Locate the cell with the specified text and output its [X, Y] center coordinate. 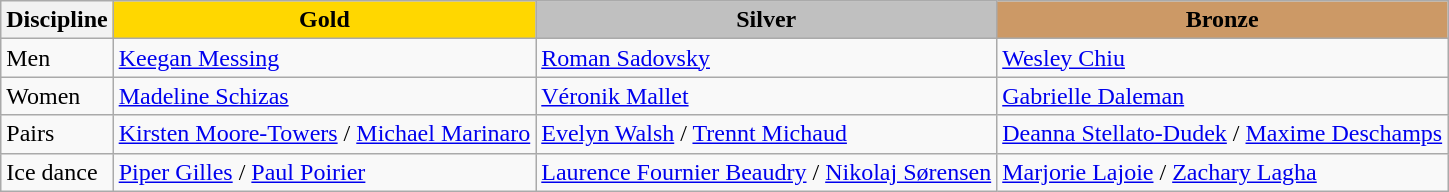
Gold [324, 20]
Men [57, 58]
Piper Gilles / Paul Poirier [324, 172]
Keegan Messing [324, 58]
Laurence Fournier Beaudry / Nikolaj Sørensen [766, 172]
Roman Sadovsky [766, 58]
Ice dance [57, 172]
Pairs [57, 134]
Véronik Mallet [766, 96]
Kirsten Moore-Towers / Michael Marinaro [324, 134]
Evelyn Walsh / Trennt Michaud [766, 134]
Discipline [57, 20]
Marjorie Lajoie / Zachary Lagha [1222, 172]
Gabrielle Daleman [1222, 96]
Silver [766, 20]
Women [57, 96]
Wesley Chiu [1222, 58]
Madeline Schizas [324, 96]
Deanna Stellato-Dudek / Maxime Deschamps [1222, 134]
Bronze [1222, 20]
